Find where the given text appears and provide that cell's center as [X, Y] coordinate. 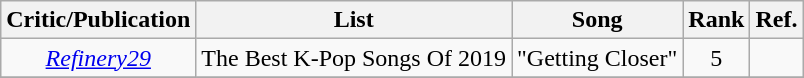
Rank [716, 20]
List [354, 20]
5 [716, 58]
The Best K-Pop Songs Of 2019 [354, 58]
Critic/Publication [98, 20]
Ref. [776, 20]
Song [598, 20]
Refinery29 [98, 58]
"Getting Closer" [598, 58]
